For the text-containing cell, return its midpoint in [x, y] coordinate format. 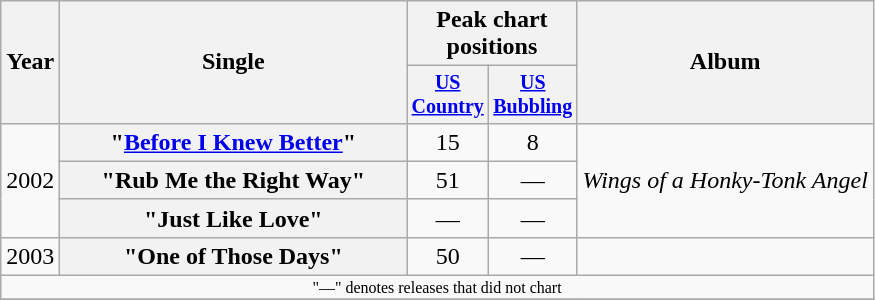
"Just Like Love" [234, 218]
Single [234, 62]
Peak chartpositions [492, 34]
"—" denotes releases that did not chart [438, 288]
"One of Those Days" [234, 256]
US Country [448, 94]
2003 [30, 256]
2002 [30, 180]
51 [448, 180]
8 [533, 142]
Album [725, 62]
Year [30, 62]
US Bubbling [533, 94]
Wings of a Honky-Tonk Angel [725, 180]
"Rub Me the Right Way" [234, 180]
"Before I Knew Better" [234, 142]
50 [448, 256]
15 [448, 142]
